Return (X, Y) of the center of cell containing provided text 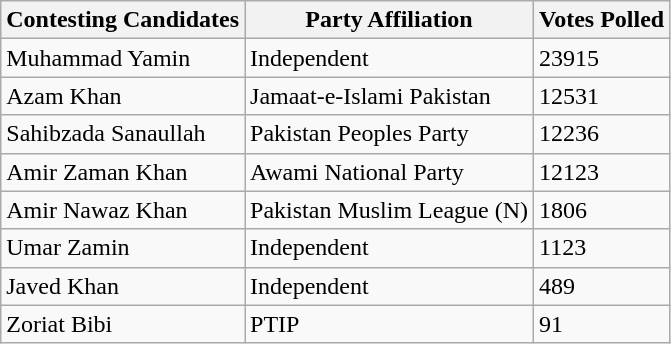
12531 (602, 96)
Sahibzada Sanaullah (123, 134)
Zoriat Bibi (123, 324)
Pakistan Muslim League (N) (390, 210)
Awami National Party (390, 172)
12236 (602, 134)
1806 (602, 210)
PTIP (390, 324)
Amir Zaman Khan (123, 172)
91 (602, 324)
12123 (602, 172)
Jamaat-e-Islami Pakistan (390, 96)
489 (602, 286)
1123 (602, 248)
Javed Khan (123, 286)
Umar Zamin (123, 248)
Party Affiliation (390, 20)
Votes Polled (602, 20)
Pakistan Peoples Party (390, 134)
Contesting Candidates (123, 20)
Azam Khan (123, 96)
23915 (602, 58)
Muhammad Yamin (123, 58)
Amir Nawaz Khan (123, 210)
